Pinpoint the cell where the given text exists, returning its (X, Y) midpoint coordinate. 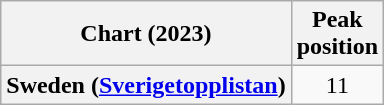
Peakposition (337, 34)
11 (337, 85)
Sweden (Sverigetopplistan) (146, 85)
Chart (2023) (146, 34)
